Provide the (X, Y) coordinate of the cell's center where the given text is located.  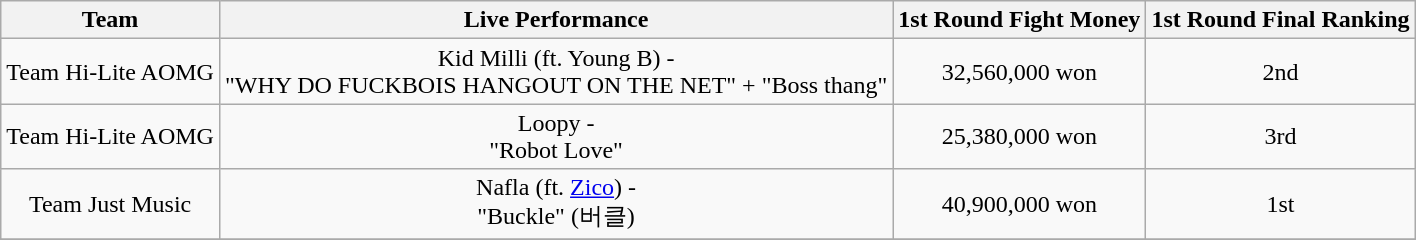
3rd (1280, 136)
Live Performance (556, 20)
Team Just Music (110, 204)
2nd (1280, 72)
Team (110, 20)
Kid Milli (ft. Young B) - "WHY DO FUCKBOIS HANGOUT ON THE NET" + "Boss thang" (556, 72)
Loopy - "Robot Love" (556, 136)
1st (1280, 204)
32,560,000 won (1020, 72)
1st Round Final Ranking (1280, 20)
25,380,000 won (1020, 136)
Nafla (ft. Zico) - "Buckle" (버클) (556, 204)
40,900,000 won (1020, 204)
1st Round Fight Money (1020, 20)
